Capture the cell that displays the provided text and extract its (X, Y) central coordinate. 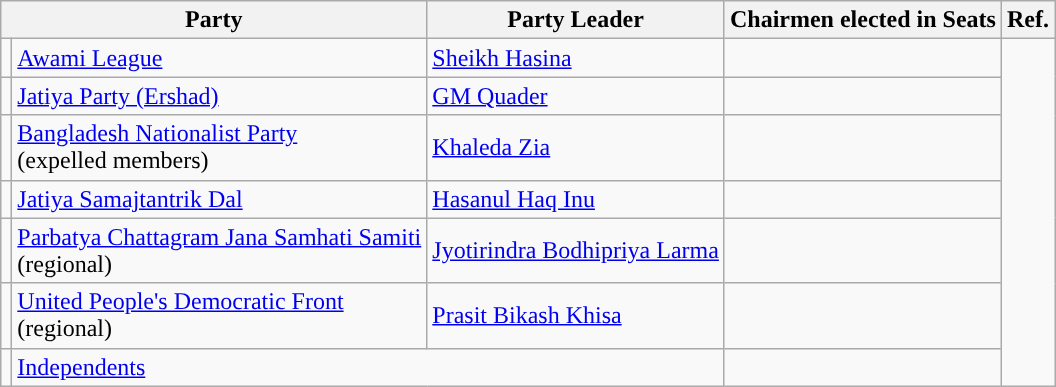
Independents (368, 367)
United People's Democratic Front(regional) (220, 316)
Sheikh Hasina (576, 58)
Party (214, 20)
Prasit Bikash Khisa (576, 316)
Awami League (220, 58)
Hasanul Haq Inu (576, 199)
Khaleda Zia (576, 148)
Parbatya Chattagram Jana Samhati Samiti(regional) (220, 250)
Chairmen elected in Seats (862, 20)
Party Leader (576, 20)
Jyotirindra Bodhipriya Larma (576, 250)
Jatiya Party (Ershad) (220, 96)
Jatiya Samajtantrik Dal (220, 199)
Bangladesh Nationalist Party(expelled members) (220, 148)
Ref. (1028, 20)
GM Quader (576, 96)
